For the text-containing cell, return its midpoint in [X, Y] coordinate format. 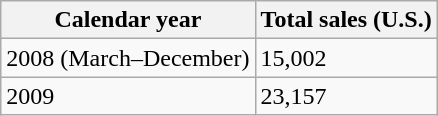
Total sales (U.S.) [346, 20]
15,002 [346, 58]
Calendar year [128, 20]
2009 [128, 96]
23,157 [346, 96]
2008 (March–December) [128, 58]
